Identify which cell holds the provided text, then report its (X, Y) central coordinate. 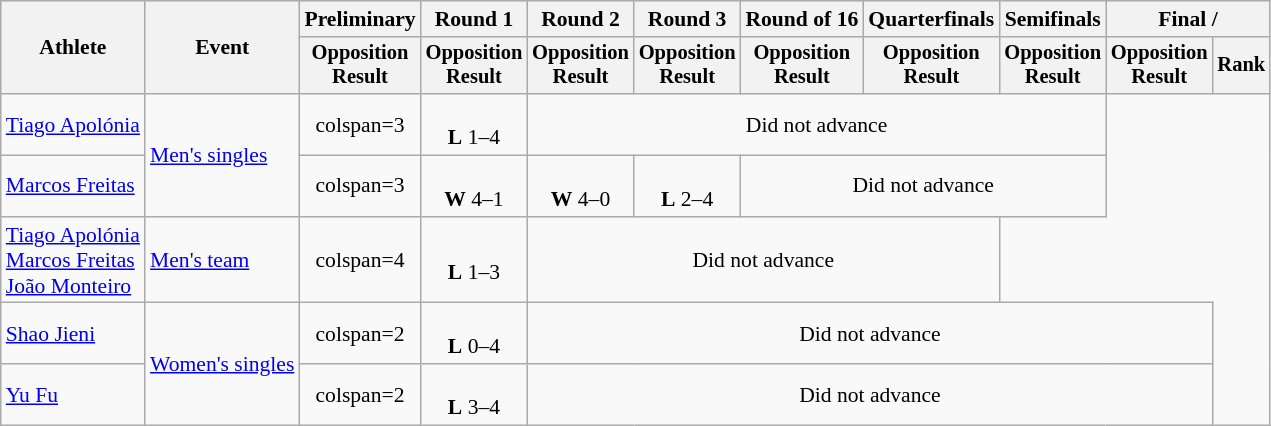
Yu Fu (73, 394)
Athlete (73, 48)
Round of 16 (802, 19)
L 1–3 (474, 260)
Final / (1188, 19)
Event (222, 48)
Men's singles (222, 155)
Women's singles (222, 364)
W 4–1 (474, 186)
L 0–4 (474, 334)
Round 2 (580, 19)
Preliminary (360, 19)
Tiago ApolóniaMarcos FreitasJoão Monteiro (73, 260)
L 2–4 (688, 186)
L 1–4 (474, 124)
Marcos Freitas (73, 186)
W 4–0 (580, 186)
Quarterfinals (931, 19)
colspan=4 (360, 260)
Rank (1242, 66)
Round 3 (688, 19)
Men's team (222, 260)
Semifinals (1052, 19)
Round 1 (474, 19)
Tiago Apolónia (73, 124)
L 3–4 (474, 394)
Shao Jieni (73, 334)
